Return the (x, y) coordinate for the center point of the cell that contains the specified text.  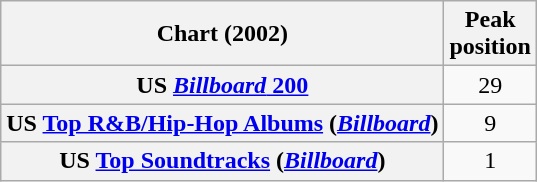
US Top R&B/Hip-Hop Albums (Billboard) (222, 123)
9 (490, 123)
Chart (2002) (222, 34)
US Billboard 200 (222, 85)
US Top Soundtracks (Billboard) (222, 161)
1 (490, 161)
29 (490, 85)
Peak position (490, 34)
